Provide the [x, y] coordinate of the cell's center where the given text is located.  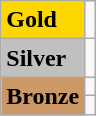
Gold [43, 20]
Bronze [43, 96]
Silver [43, 58]
